Scan for the cell matching the given text and deliver its (X, Y) coordinate at center. 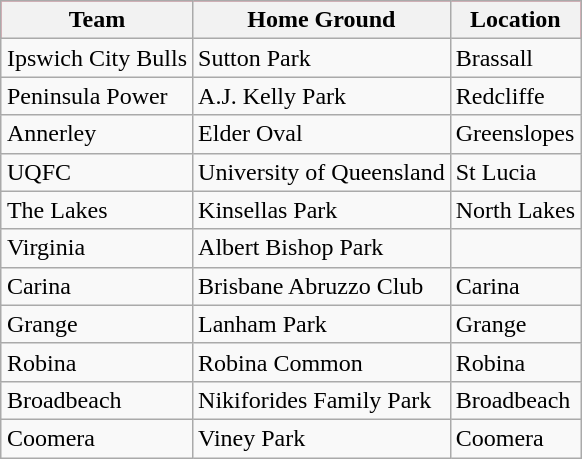
Peninsula Power (96, 96)
St Lucia (515, 172)
Team (96, 20)
Albert Bishop Park (322, 248)
Viney Park (322, 438)
UQFC (96, 172)
Redcliffe (515, 96)
Ipswich City Bulls (96, 58)
Robina Common (322, 362)
Elder Oval (322, 134)
Greenslopes (515, 134)
The Lakes (96, 210)
Lanham Park (322, 324)
Brisbane Abruzzo Club (322, 286)
Nikiforides Family Park (322, 400)
Annerley (96, 134)
Brassall (515, 58)
Location (515, 20)
A.J. Kelly Park (322, 96)
North Lakes (515, 210)
Sutton Park (322, 58)
Kinsellas Park (322, 210)
Home Ground (322, 20)
University of Queensland (322, 172)
Virginia (96, 248)
